Locate the cell with the specified text and output its (x, y) center coordinate. 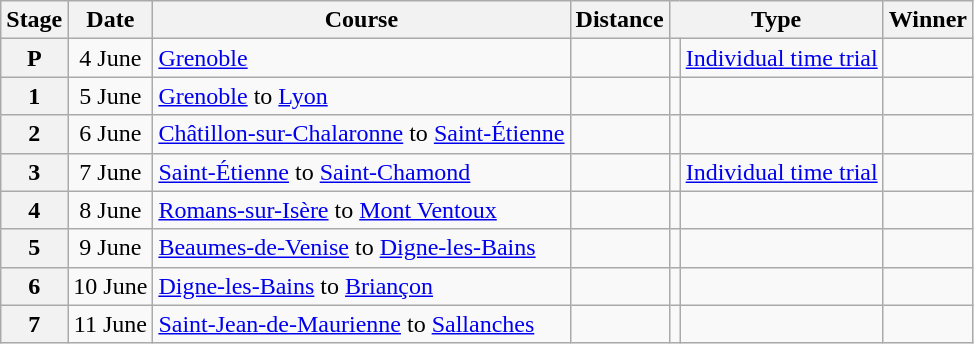
5 June (110, 96)
1 (34, 96)
Type (776, 20)
Saint-Jean-de-Maurienne to Sallanches (362, 324)
4 (34, 210)
11 June (110, 324)
Distance (620, 20)
10 June (110, 286)
Course (362, 20)
3 (34, 172)
8 June (110, 210)
Romans-sur-Isère to Mont Ventoux (362, 210)
Châtillon-sur-Chalaronne to Saint-Étienne (362, 134)
5 (34, 248)
Grenoble (362, 58)
Date (110, 20)
Winner (928, 20)
6 June (110, 134)
2 (34, 134)
6 (34, 286)
Digne-les-Bains to Briançon (362, 286)
9 June (110, 248)
4 June (110, 58)
7 (34, 324)
Stage (34, 20)
P (34, 58)
Beaumes-de-Venise to Digne-les-Bains (362, 248)
Grenoble to Lyon (362, 96)
Saint-Étienne to Saint-Chamond (362, 172)
7 June (110, 172)
